Extract the (X, Y) coordinate from the center of the cell holding the provided text.  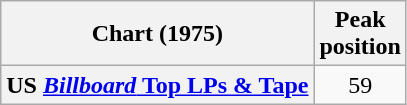
59 (360, 85)
US Billboard Top LPs & Tape (158, 85)
Chart (1975) (158, 34)
Peakposition (360, 34)
